Identify which cell holds the provided text, then report its [x, y] central coordinate. 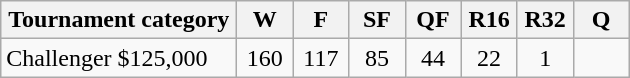
QF [433, 20]
1 [545, 58]
R32 [545, 20]
SF [377, 20]
R16 [489, 20]
44 [433, 58]
117 [321, 58]
F [321, 20]
Challenger $125,000 [119, 58]
Q [601, 20]
85 [377, 58]
Tournament category [119, 20]
22 [489, 58]
160 [265, 58]
W [265, 20]
